Return the [X, Y] coordinate for the center point of the cell that contains the specified text.  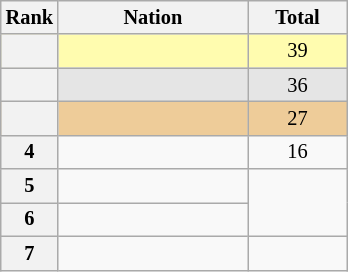
6 [30, 219]
5 [30, 186]
Total [298, 17]
16 [298, 152]
4 [30, 152]
39 [298, 51]
Nation [153, 17]
Rank [30, 17]
27 [298, 118]
36 [298, 85]
7 [30, 253]
